Scan for the cell matching the given text and deliver its (X, Y) coordinate at center. 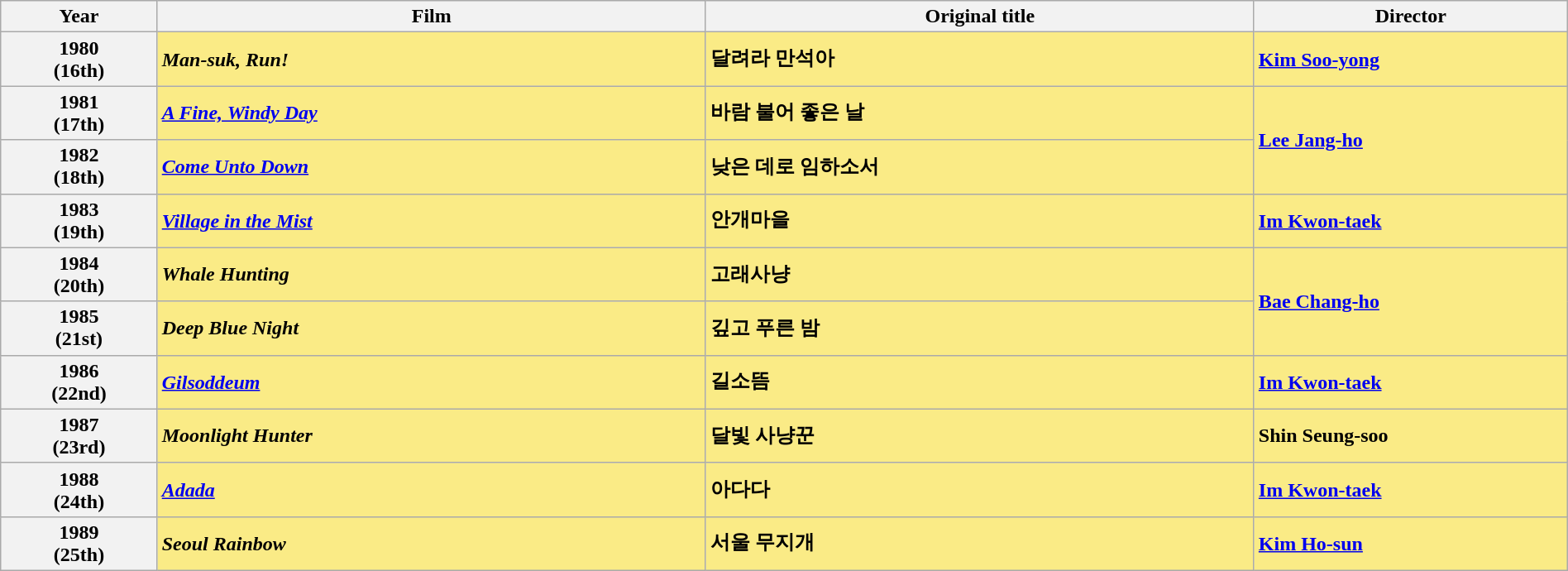
Moonlight Hunter (432, 435)
A Fine, Windy Day (432, 113)
바람 불어 좋은 날 (979, 113)
길소뜸 (979, 382)
Bae Chang-ho (1411, 301)
Man-suk, Run! (432, 60)
1981(17th) (79, 113)
Adada (432, 490)
Come Unto Down (432, 167)
Deep Blue Night (432, 328)
Seoul Rainbow (432, 543)
1983(19th) (79, 220)
깊고 푸른 밤 (979, 328)
1987(23rd) (79, 435)
Whale Hunting (432, 275)
낮은 데로 임하소서 (979, 167)
달빛 사냥꾼 (979, 435)
Lee Jang-ho (1411, 140)
Original title (979, 17)
안개마을 (979, 220)
서울 무지개 (979, 543)
고래사냥 (979, 275)
1982(18th) (79, 167)
1980(16th) (79, 60)
Kim Soo-yong (1411, 60)
1989(25th) (79, 543)
Shin Seung-soo (1411, 435)
1984(20th) (79, 275)
Village in the Mist (432, 220)
Kim Ho-sun (1411, 543)
Director (1411, 17)
아다다 (979, 490)
Year (79, 17)
1988(24th) (79, 490)
1985(21st) (79, 328)
Gilsoddeum (432, 382)
Film (432, 17)
1986(22nd) (79, 382)
달려라 만석아 (979, 60)
